Return the (x, y) coordinate for the center point of the cell that contains the specified text.  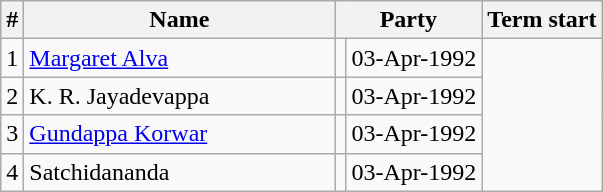
Margaret Alva (180, 58)
K. R. Jayadevappa (180, 96)
4 (12, 172)
Party (408, 20)
3 (12, 134)
# (12, 20)
1 (12, 58)
Satchidananda (180, 172)
Term start (542, 20)
Gundappa Korwar (180, 134)
2 (12, 96)
Name (180, 20)
